Capture the cell that displays the provided text and extract its [x, y] central coordinate. 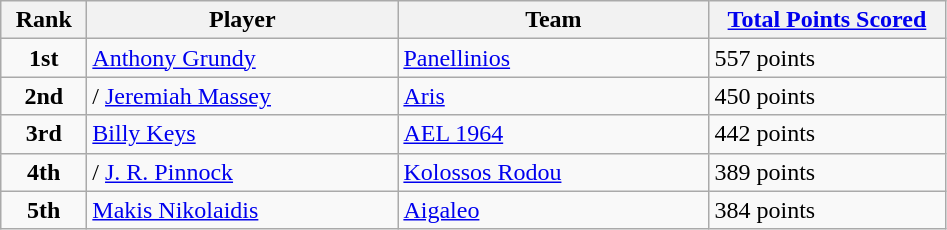
Total Points Scored [827, 20]
389 points [827, 172]
Panellinios [554, 58]
Aigaleo [554, 210]
442 points [827, 134]
/ Jeremiah Massey [242, 96]
557 points [827, 58]
5th [44, 210]
Team [554, 20]
Rank [44, 20]
384 points [827, 210]
3rd [44, 134]
450 points [827, 96]
2nd [44, 96]
/ J. R. Pinnock [242, 172]
Kolossos Rodou [554, 172]
1st [44, 58]
Makis Nikolaidis [242, 210]
Anthony Grundy [242, 58]
AEL 1964 [554, 134]
Billy Keys [242, 134]
Aris [554, 96]
Player [242, 20]
4th [44, 172]
